Return (X, Y) of the center of cell containing provided text 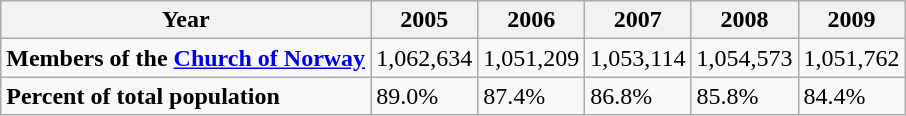
1,053,114 (638, 58)
2008 (744, 20)
Members of the Church of Norway (186, 58)
84.4% (852, 96)
Percent of total population (186, 96)
2009 (852, 20)
1,062,634 (424, 58)
2005 (424, 20)
89.0% (424, 96)
1,054,573 (744, 58)
86.8% (638, 96)
2007 (638, 20)
85.8% (744, 96)
87.4% (532, 96)
1,051,209 (532, 58)
1,051,762 (852, 58)
Year (186, 20)
2006 (532, 20)
